Provide the (X, Y) coordinate of the cell's center where the given text is located.  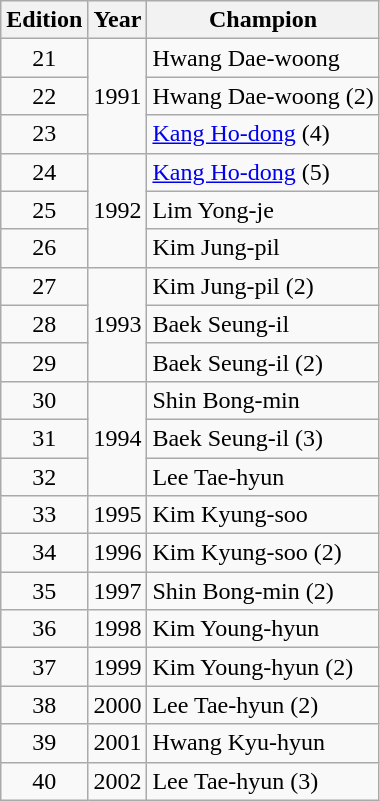
Kim Kyung-soo (2) (263, 553)
25 (44, 210)
Kang Ho-dong (5) (263, 172)
Shin Bong-min (263, 400)
Lee Tae-hyun (2) (263, 705)
34 (44, 553)
28 (44, 324)
1994 (118, 438)
1998 (118, 629)
33 (44, 515)
Shin Bong-min (2) (263, 591)
1996 (118, 553)
Kim Young-hyun (2) (263, 667)
1995 (118, 515)
Year (118, 20)
24 (44, 172)
Kim Young-hyun (263, 629)
Hwang Kyu-hyun (263, 743)
Hwang Dae-woong (263, 58)
22 (44, 96)
2000 (118, 705)
40 (44, 781)
37 (44, 667)
Baek Seung-il (263, 324)
1997 (118, 591)
30 (44, 400)
Lim Yong-je (263, 210)
1992 (118, 210)
2002 (118, 781)
Lee Tae-hyun (3) (263, 781)
29 (44, 362)
Kim Jung-pil (263, 248)
Kang Ho-dong (4) (263, 134)
27 (44, 286)
23 (44, 134)
Edition (44, 20)
Kim Kyung-soo (263, 515)
Baek Seung-il (3) (263, 438)
21 (44, 58)
31 (44, 438)
39 (44, 743)
Champion (263, 20)
1991 (118, 96)
36 (44, 629)
32 (44, 477)
26 (44, 248)
38 (44, 705)
1993 (118, 324)
Kim Jung-pil (2) (263, 286)
1999 (118, 667)
Hwang Dae-woong (2) (263, 96)
Baek Seung-il (2) (263, 362)
35 (44, 591)
Lee Tae-hyun (263, 477)
2001 (118, 743)
